From the cell containing the given text, extract its center point as (X, Y) coordinate. 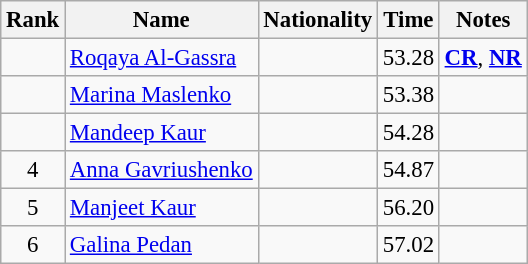
Manjeet Kaur (162, 208)
Marina Maslenko (162, 95)
4 (33, 170)
Name (162, 20)
57.02 (408, 245)
Galina Pedan (162, 245)
56.20 (408, 208)
6 (33, 245)
Rank (33, 20)
Time (408, 20)
Nationality (318, 20)
Notes (483, 20)
Mandeep Kaur (162, 133)
53.28 (408, 58)
53.38 (408, 95)
54.28 (408, 133)
5 (33, 208)
54.87 (408, 170)
CR, NR (483, 58)
Anna Gavriushenko (162, 170)
Roqaya Al-Gassra (162, 58)
